Identify which cell holds the provided text, then report its (x, y) central coordinate. 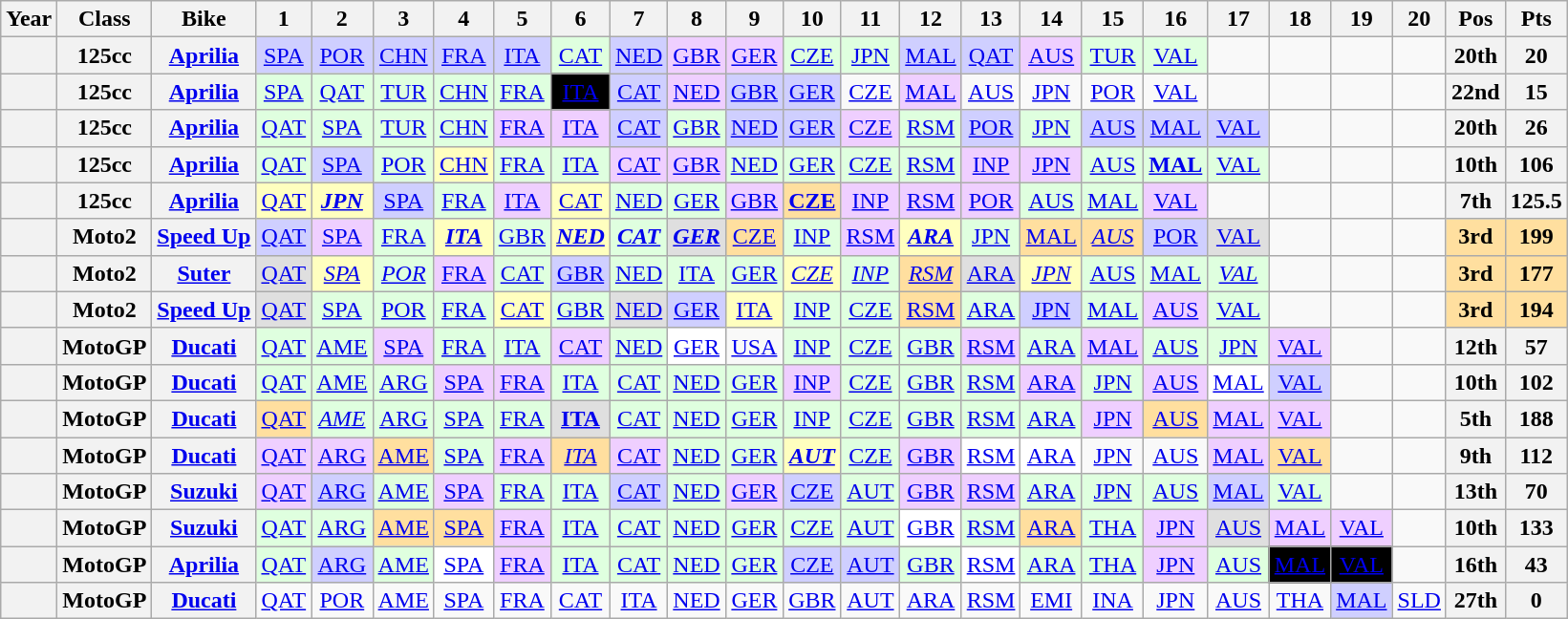
1 (284, 19)
7th (1475, 201)
11 (870, 19)
Year (29, 19)
7 (638, 19)
5th (1475, 418)
27th (1475, 601)
13th (1475, 492)
133 (1536, 528)
10 (812, 19)
Suter (204, 273)
3 (403, 19)
0 (1536, 601)
EMI (1051, 601)
199 (1536, 237)
6 (581, 19)
19 (1362, 19)
17 (1238, 19)
14 (1051, 19)
18 (1300, 19)
102 (1536, 382)
INA (1112, 601)
8 (697, 19)
5 (522, 19)
43 (1536, 565)
106 (1536, 164)
SLD (1419, 601)
Bike (204, 19)
16 (1175, 19)
12 (931, 19)
16th (1475, 565)
2 (342, 19)
177 (1536, 273)
Pos (1475, 19)
125.5 (1536, 201)
USA (754, 346)
13 (991, 19)
26 (1536, 128)
22nd (1475, 92)
188 (1536, 418)
12th (1475, 346)
Pts (1536, 19)
57 (1536, 346)
4 (463, 19)
9 (754, 19)
Class (105, 19)
112 (1536, 456)
70 (1536, 492)
9th (1475, 456)
194 (1536, 309)
